Pinpoint the cell where the given text exists, returning its (X, Y) midpoint coordinate. 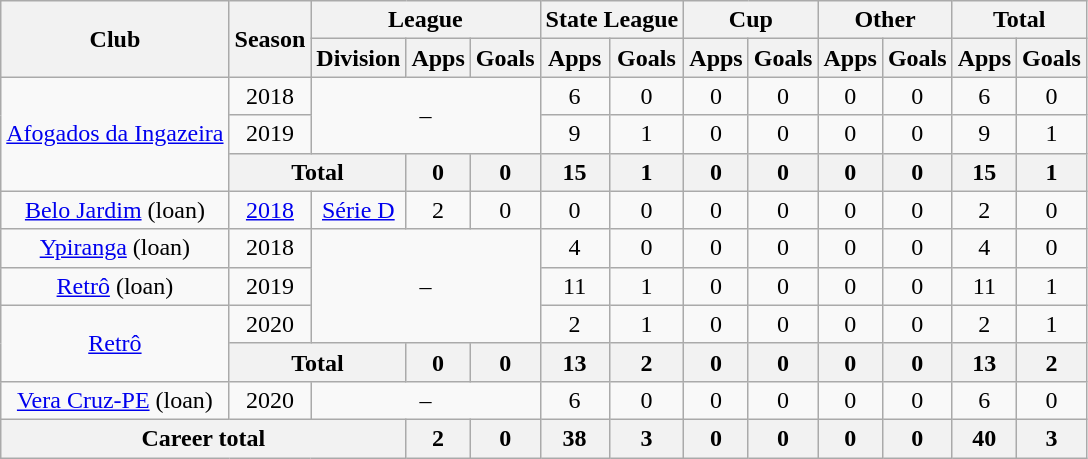
State League (612, 20)
Ypiranga (loan) (115, 248)
Retrô (115, 343)
Série D (358, 210)
38 (574, 438)
Belo Jardim (loan) (115, 210)
Division (358, 58)
Club (115, 39)
League (426, 20)
Vera Cruz-PE (loan) (115, 400)
Afogados da Ingazeira (115, 134)
Season (270, 39)
Other (885, 20)
40 (984, 438)
Retrô (loan) (115, 286)
Cup (751, 20)
Career total (204, 438)
